Capture the cell that displays the provided text and extract its [X, Y] central coordinate. 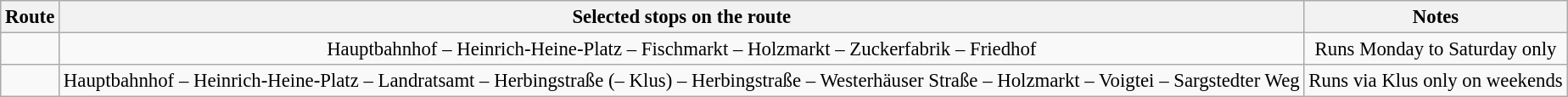
Notes [1436, 17]
Runs Monday to Saturday only [1436, 49]
Hauptbahnhof – Heinrich-Heine-Platz – Fischmarkt – Holzmarkt – Zuckerfabrik – Friedhof [682, 49]
Route [31, 17]
Runs via Klus only on weekends [1436, 81]
Selected stops on the route [682, 17]
